Determine the [x, y] coordinate at the center of the cell enclosing the given text.  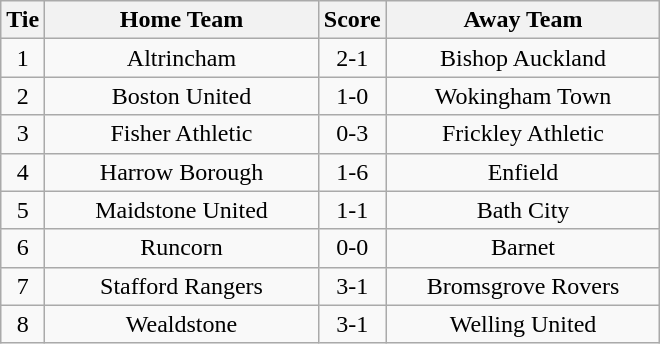
6 [23, 248]
Bath City [523, 210]
Enfield [523, 172]
Welling United [523, 324]
Maidstone United [182, 210]
Frickley Athletic [523, 134]
Wealdstone [182, 324]
Runcorn [182, 248]
Tie [23, 20]
Home Team [182, 20]
0-0 [352, 248]
Barnet [523, 248]
2 [23, 96]
Wokingham Town [523, 96]
5 [23, 210]
4 [23, 172]
Bishop Auckland [523, 58]
8 [23, 324]
2-1 [352, 58]
Bromsgrove Rovers [523, 286]
1-0 [352, 96]
Score [352, 20]
1 [23, 58]
Altrincham [182, 58]
Stafford Rangers [182, 286]
7 [23, 286]
Harrow Borough [182, 172]
3 [23, 134]
0-3 [352, 134]
Away Team [523, 20]
Fisher Athletic [182, 134]
1-1 [352, 210]
Boston United [182, 96]
1-6 [352, 172]
